Scan for the cell matching the given text and deliver its (x, y) coordinate at center. 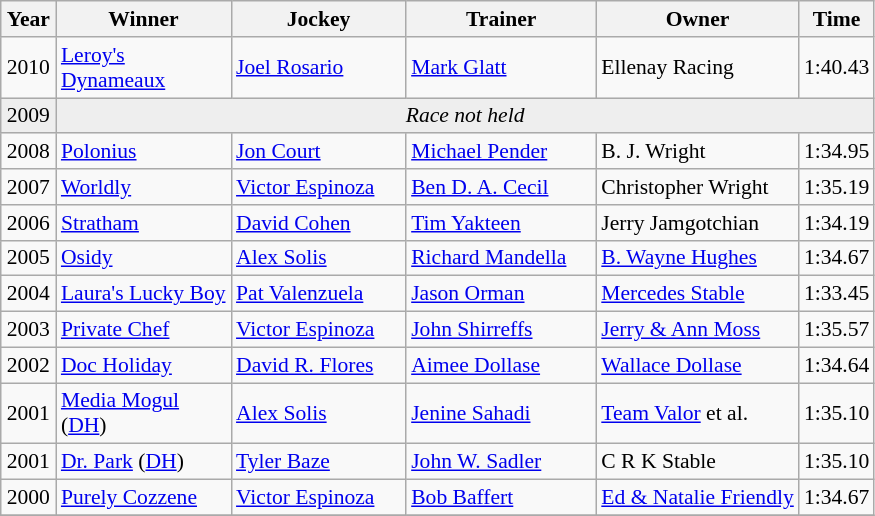
Mark Glatt (501, 68)
Bob Baffert (501, 498)
Christopher Wright (698, 187)
Mercedes Stable (698, 294)
1:33.45 (836, 294)
Richard Mandella (501, 258)
Stratham (144, 223)
2004 (28, 294)
2008 (28, 152)
1:34.64 (836, 365)
C R K Stable (698, 462)
2005 (28, 258)
David R. Flores (318, 365)
Owner (698, 19)
Osidy (144, 258)
Winner (144, 19)
Jerry & Ann Moss (698, 330)
Time (836, 19)
Jon Court (318, 152)
2009 (28, 116)
2002 (28, 365)
John Shirreffs (501, 330)
Tim Yakteen (501, 223)
Tyler Baze (318, 462)
Joel Rosario (318, 68)
B. Wayne Hughes (698, 258)
Aimee Dollase (501, 365)
Ed & Natalie Friendly (698, 498)
1:34.95 (836, 152)
Doc Holiday (144, 365)
Year (28, 19)
Ben D. A. Cecil (501, 187)
John W. Sadler (501, 462)
David Cohen (318, 223)
1:35.57 (836, 330)
Pat Valenzuela (318, 294)
Media Mogul (DH) (144, 414)
2010 (28, 68)
Wallace Dollase (698, 365)
Trainer (501, 19)
Race not held (465, 116)
2003 (28, 330)
1:40.43 (836, 68)
Leroy's Dynameaux (144, 68)
Jason Orman (501, 294)
B. J. Wright (698, 152)
Jerry Jamgotchian (698, 223)
2000 (28, 498)
Michael Pender (501, 152)
Laura's Lucky Boy (144, 294)
2007 (28, 187)
1:34.19 (836, 223)
Private Chef (144, 330)
Team Valor et al. (698, 414)
Jockey (318, 19)
2006 (28, 223)
Ellenay Racing (698, 68)
Polonius (144, 152)
Dr. Park (DH) (144, 462)
Purely Cozzene (144, 498)
Jenine Sahadi (501, 414)
1:35.19 (836, 187)
Worldly (144, 187)
